Extract the (X, Y) coordinate from the center of the cell holding the provided text.  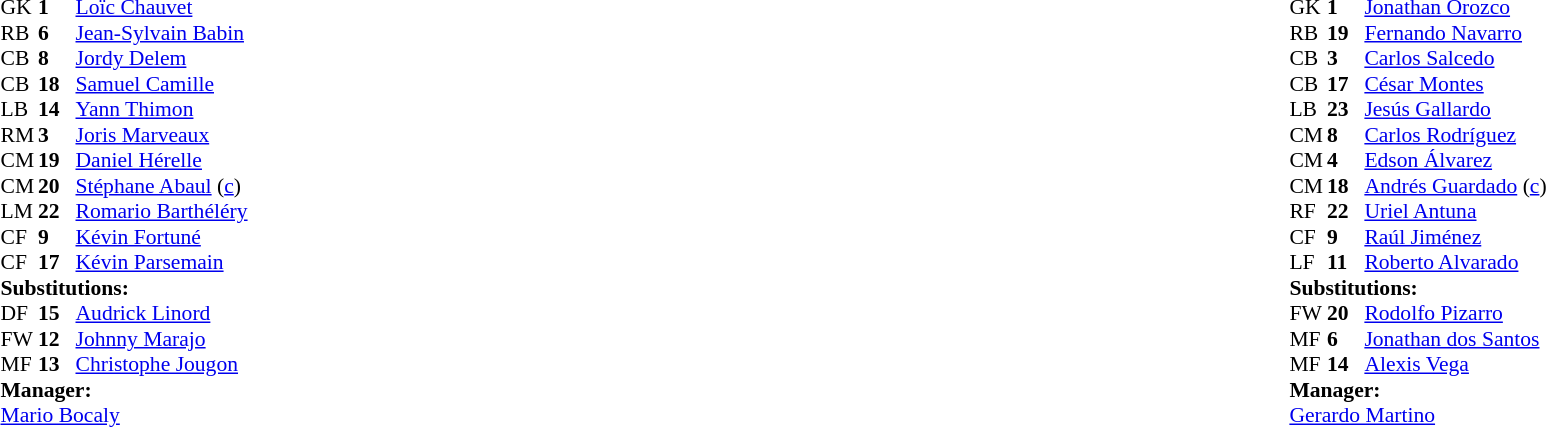
Kévin Fortuné (162, 237)
Stéphane Abaul (c) (162, 186)
Carlos Rodríguez (1455, 135)
DF (19, 313)
23 (1346, 109)
Jean-Sylvain Babin (162, 33)
Daniel Hérelle (162, 161)
Kévin Parsemain (162, 263)
Jonathan dos Santos (1455, 339)
Jordy Delem (162, 59)
Alexis Vega (1455, 365)
Romario Barthéléry (162, 211)
Carlos Salcedo (1455, 59)
Samuel Camille (162, 84)
RF (1308, 211)
Fernando Navarro (1455, 33)
Uriel Antuna (1455, 211)
Andrés Guardado (c) (1455, 186)
Roberto Alvarado (1455, 263)
15 (57, 313)
13 (57, 365)
4 (1346, 161)
Raúl Jiménez (1455, 237)
Audrick Linord (162, 313)
LM (19, 211)
Edson Álvarez (1455, 161)
Rodolfo Pizarro (1455, 313)
Yann Thimon (162, 109)
Christophe Jougon (162, 365)
Jesús Gallardo (1455, 109)
RM (19, 135)
Johnny Marajo (162, 339)
11 (1346, 263)
César Montes (1455, 84)
12 (57, 339)
Joris Marveaux (162, 135)
LF (1308, 263)
